Detect which cell encompasses the target text, then output its [X, Y] center coordinate. 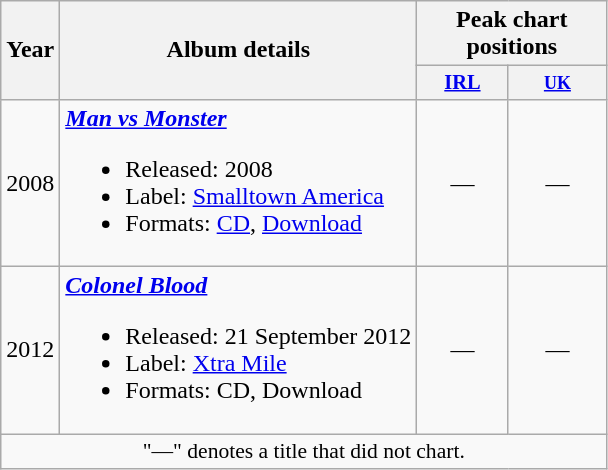
UK [558, 83]
Colonel BloodReleased: 21 September 2012Label: Xtra MileFormats: CD, Download [238, 350]
Peak chart positions [512, 34]
Album details [238, 50]
"—" denotes a title that did not chart. [304, 452]
Year [30, 50]
2012 [30, 350]
Man vs MonsterReleased: 2008Label: Smalltown AmericaFormats: CD, Download [238, 182]
2008 [30, 182]
IRL [462, 83]
